Provide the [X, Y] coordinate of the cell's center where the given text is located.  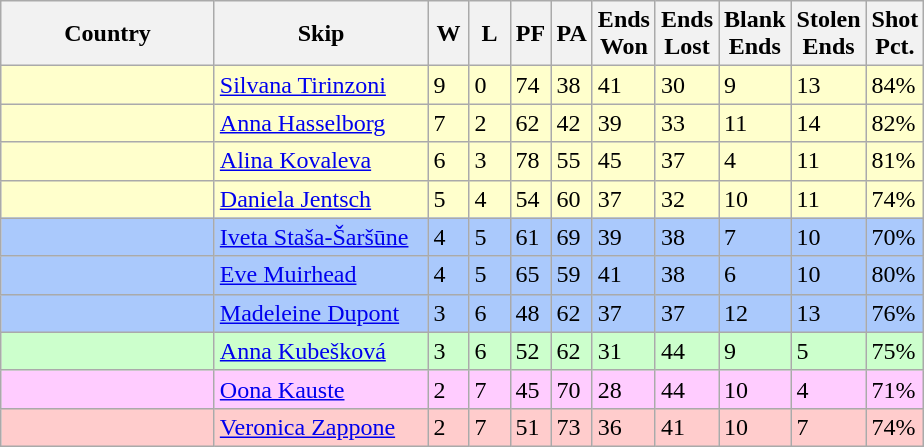
Iveta Staša-Šaršūne [321, 237]
Daniela Jentsch [321, 199]
78 [530, 161]
36 [624, 427]
48 [530, 313]
Silvana Tirinzoni [321, 85]
84% [895, 85]
Anna Hasselborg [321, 123]
12 [755, 313]
33 [686, 123]
Oona Kauste [321, 389]
73 [572, 427]
Anna Kubešková [321, 351]
PA [572, 34]
Alina Kovaleva [321, 161]
80% [895, 275]
51 [530, 427]
31 [624, 351]
Eve Muirhead [321, 275]
52 [530, 351]
Country [108, 34]
Ends Lost [686, 34]
14 [828, 123]
Shot Pct. [895, 34]
74 [530, 85]
Madeleine Dupont [321, 313]
71% [895, 389]
PF [530, 34]
32 [686, 199]
28 [624, 389]
76% [895, 313]
82% [895, 123]
81% [895, 161]
Stolen Ends [828, 34]
60 [572, 199]
75% [895, 351]
59 [572, 275]
30 [686, 85]
70% [895, 237]
Blank Ends [755, 34]
Ends Won [624, 34]
61 [530, 237]
L [490, 34]
55 [572, 161]
69 [572, 237]
54 [530, 199]
0 [490, 85]
70 [572, 389]
Veronica Zappone [321, 427]
42 [572, 123]
W [448, 34]
65 [530, 275]
Skip [321, 34]
